From the cell containing the given text, extract its center point as [x, y] coordinate. 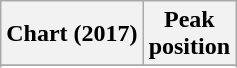
Peakposition [189, 34]
Chart (2017) [72, 34]
